Locate the cell with the specified text and output its (X, Y) center coordinate. 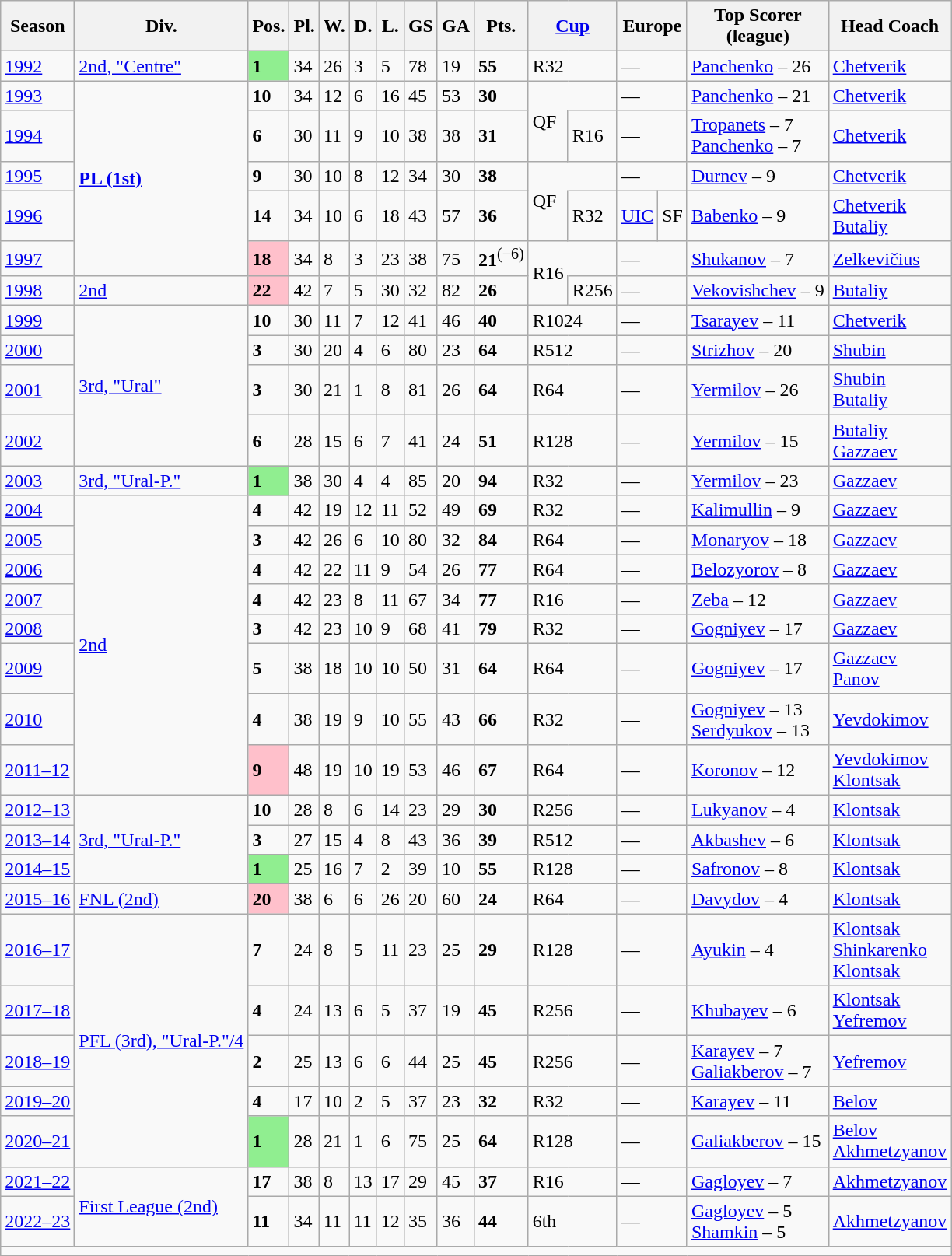
2011–12 (37, 770)
Lukyanov – 4 (758, 810)
D. (362, 26)
85 (420, 481)
40 (501, 320)
54 (420, 569)
Pl. (304, 26)
2002 (37, 440)
Head Coach (890, 26)
R1024 (572, 320)
2013–14 (37, 840)
Zelkevičius (890, 258)
Zeba – 12 (758, 599)
2004 (37, 510)
Shubin Butaliy (890, 390)
1992 (37, 66)
79 (501, 628)
1994 (37, 135)
2016–17 (37, 950)
Karayev – 7 Galiakberov – 7 (758, 1061)
Strizhov – 20 (758, 350)
Durnev – 9 (758, 176)
Cup (572, 26)
78 (420, 66)
Gazzaev Panov (890, 669)
GS (420, 26)
2012–13 (37, 810)
Pts. (501, 26)
1998 (37, 291)
2005 (37, 540)
49 (456, 510)
Tsarayev – 11 (758, 320)
Belov Akhmetzyanov (890, 1142)
94 (501, 481)
Pos. (269, 26)
2020–21 (37, 1142)
2003 (37, 481)
Butaliy (890, 291)
L. (390, 26)
Shukanov – 7 (758, 258)
Yermilov – 26 (758, 390)
60 (456, 899)
Yefremov (890, 1061)
1995 (37, 176)
3rd, "Ural" (162, 386)
Panchenko – 21 (758, 96)
PL (1st) (162, 179)
Koronov – 12 (758, 770)
W. (334, 26)
1999 (37, 320)
51 (501, 440)
Monaryov – 18 (758, 540)
Belozyorov – 8 (758, 569)
Panchenko – 26 (758, 66)
Yevdokimov Klontsak (890, 770)
1996 (37, 216)
Yermilov – 15 (758, 440)
Belov (890, 1101)
Ayukin – 4 (758, 950)
2006 (37, 569)
PFL (3rd), "Ural-P."/4 (162, 1041)
52 (420, 510)
Klontsak Yefremov (890, 1011)
50 (420, 669)
Karayev – 11 (758, 1101)
SF (673, 216)
Europe (652, 26)
Safronov – 8 (758, 869)
2017–18 (37, 1011)
2014–15 (37, 869)
Tropanets – 7 Panchenko – 7 (758, 135)
Babenko – 9 (758, 216)
Yermilov – 23 (758, 481)
2015–16 (37, 899)
68 (420, 628)
2019–20 (37, 1101)
FNL (2nd) (162, 899)
Div. (162, 26)
Top Scorer (league) (758, 26)
Kalimullin – 9 (758, 510)
35 (420, 1221)
1997 (37, 258)
Butaliy Gazzaev (890, 440)
82 (456, 291)
84 (501, 540)
48 (304, 770)
GA (456, 26)
Vekovishchev – 9 (758, 291)
2018–19 (37, 1061)
2008 (37, 628)
Akbashev – 6 (758, 840)
Gagloyev – 5 Shamkin – 5 (758, 1221)
66 (501, 719)
Davydov – 4 (758, 899)
2009 (37, 669)
27 (304, 840)
69 (501, 510)
21(−6) (501, 258)
2021–22 (37, 1181)
2001 (37, 390)
6th (572, 1221)
2010 (37, 719)
2nd, "Centre" (162, 66)
Yevdokimov (890, 719)
Chetverik Butaliy (890, 216)
81 (420, 390)
1993 (37, 96)
Season (37, 26)
2000 (37, 350)
2022–23 (37, 1221)
UIC (637, 216)
57 (456, 216)
Gagloyev – 7 (758, 1181)
Shubin (890, 350)
Khubayev – 6 (758, 1011)
2007 (37, 599)
Gogniyev – 13 Serdyukov – 13 (758, 719)
Klontsak Shinkarenko Klontsak (890, 950)
First League (2nd) (162, 1207)
Galiakberov – 15 (758, 1142)
